Return the [X, Y] coordinate for the center point of the cell that contains the specified text.  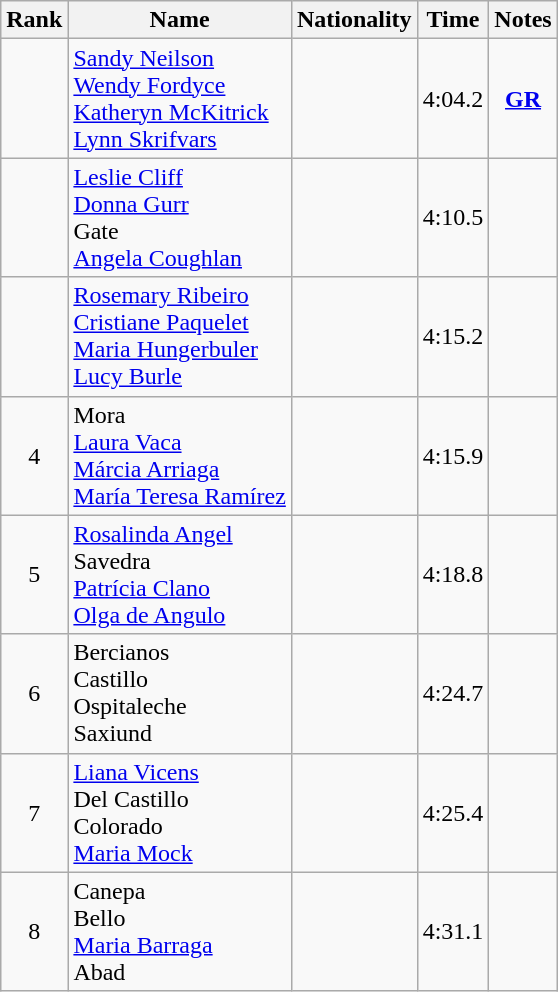
4:25.4 [453, 812]
4:15.2 [453, 336]
Liana Vicens Del Castillo Colorado Maria Mock [180, 812]
4:10.5 [453, 218]
Rosalinda Angel Savedra Patrícia Clano Olga de Angulo [180, 574]
Notes [523, 20]
4:18.8 [453, 574]
4:31.1 [453, 932]
4:15.9 [453, 456]
Canepa Bello Maria Barraga Abad [180, 932]
4 [34, 456]
5 [34, 574]
Time [453, 20]
Sandy Neilson Wendy Fordyce Katheryn McKitrick Lynn Skrifvars [180, 98]
Rosemary Ribeiro Cristiane Paquelet Maria Hungerbuler Lucy Burle [180, 336]
Name [180, 20]
8 [34, 932]
Mora Laura Vaca Márcia Arriaga María Teresa Ramírez [180, 456]
7 [34, 812]
Nationality [354, 20]
6 [34, 694]
Bercianos Castillo Ospitaleche Saxiund [180, 694]
GR [523, 98]
Leslie Cliff Donna Gurr Gate Angela Coughlan [180, 218]
Rank [34, 20]
4:24.7 [453, 694]
4:04.2 [453, 98]
